Determine the [X, Y] coordinate at the center of the cell enclosing the given text.  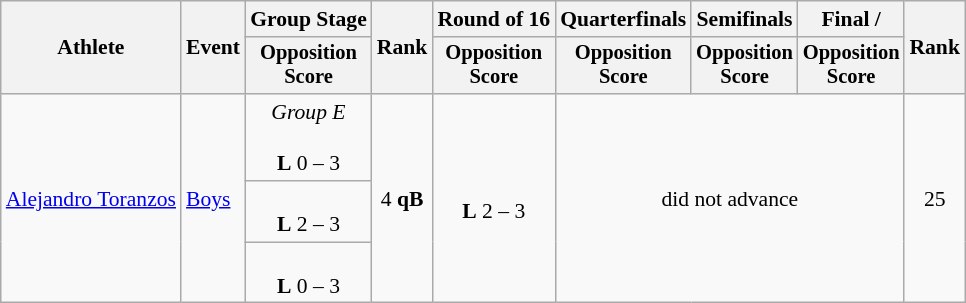
Group Stage [308, 19]
Quarterfinals [623, 19]
4 qB [402, 198]
Boys [213, 198]
Semifinals [744, 19]
Round of 16 [494, 19]
25 [934, 198]
Event [213, 48]
L 0 – 3 [308, 272]
Alejandro Toranzos [91, 198]
did not advance [730, 198]
Athlete [91, 48]
Group EL 0 – 3 [308, 138]
Final / [852, 19]
